Search for the cell housing the specified text and yield its [x, y] center coordinate. 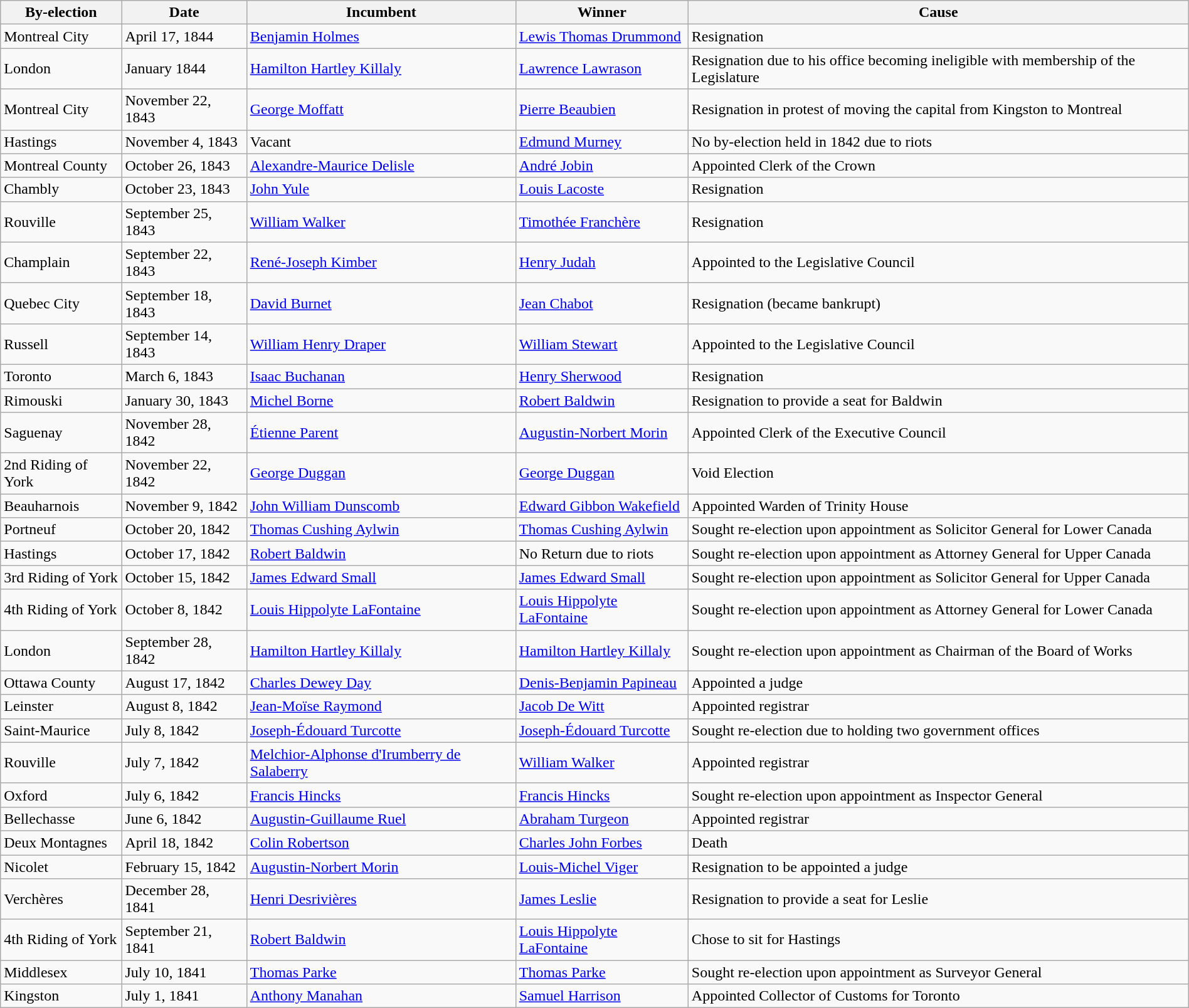
Rimouski [61, 401]
July 7, 1842 [184, 762]
Edward Gibbon Wakefield [602, 506]
Sought re-election upon appointment as Attorney General for Upper Canada [938, 554]
No Return due to riots [602, 554]
John William Dunscomb [381, 506]
John Yule [381, 189]
Ottawa County [61, 683]
Isaac Buchanan [381, 376]
Sought re-election upon appointment as Inspector General [938, 795]
Portneuf [61, 530]
James Leslie [602, 899]
Sought re-election upon appointment as Surveyor General [938, 972]
Colin Robertson [381, 843]
Incumbent [381, 13]
Deux Montagnes [61, 843]
Appointed Clerk of the Crown [938, 165]
July 8, 1842 [184, 730]
Winner [602, 13]
Melchior-Alphonse d'Irumberry de Salaberry [381, 762]
Louis Lacoste [602, 189]
Jean-Moïse Raymond [381, 706]
October 26, 1843 [184, 165]
No by-election held in 1842 due to riots [938, 142]
August 17, 1842 [184, 683]
July 6, 1842 [184, 795]
3rd Riding of York [61, 577]
Benjamin Holmes [381, 36]
Charles John Forbes [602, 843]
Samuel Harrison [602, 996]
Saguenay [61, 433]
Vacant [381, 142]
September 28, 1842 [184, 651]
William Stewart [602, 344]
July 1, 1841 [184, 996]
Chose to sit for Hastings [938, 940]
Resignation to provide a seat for Leslie [938, 899]
By-election [61, 13]
Sought re-election due to holding two government offices [938, 730]
Jean Chabot [602, 303]
Verchères [61, 899]
Appointed Collector of Customs for Toronto [938, 996]
Étienne Parent [381, 433]
October 17, 1842 [184, 554]
November 22, 1843 [184, 109]
July 10, 1841 [184, 972]
Denis-Benjamin Papineau [602, 683]
February 15, 1842 [184, 867]
David Burnet [381, 303]
Resignation due to his office becoming ineligible with membership of the Legislature [938, 69]
Timothée Franchère [602, 222]
Quebec City [61, 303]
Edmund Murney [602, 142]
Russell [61, 344]
Jacob De Witt [602, 706]
April 17, 1844 [184, 36]
Appointed Clerk of the Executive Council [938, 433]
Abraham Turgeon [602, 819]
Leinster [61, 706]
Resignation (became bankrupt) [938, 303]
Montreal County [61, 165]
Henry Sherwood [602, 376]
Resignation to provide a seat for Baldwin [938, 401]
March 6, 1843 [184, 376]
Pierre Beaubien [602, 109]
George Moffatt [381, 109]
2nd Riding of York [61, 474]
August 8, 1842 [184, 706]
Sought re-election upon appointment as Chairman of the Board of Works [938, 651]
Sought re-election upon appointment as Solicitor General for Lower Canada [938, 530]
Sought re-election upon appointment as Solicitor General for Upper Canada [938, 577]
Resignation to be appointed a judge [938, 867]
September 25, 1843 [184, 222]
Louis-Michel Viger [602, 867]
November 9, 1842 [184, 506]
October 15, 1842 [184, 577]
Michel Borne [381, 401]
Charles Dewey Day [381, 683]
November 28, 1842 [184, 433]
Chambly [61, 189]
Henri Desrivières [381, 899]
Appointed Warden of Trinity House [938, 506]
Oxford [61, 795]
Anthony Manahan [381, 996]
December 28, 1841 [184, 899]
April 18, 1842 [184, 843]
Henry Judah [602, 262]
Date [184, 13]
Champlain [61, 262]
René-Joseph Kimber [381, 262]
October 20, 1842 [184, 530]
September 22, 1843 [184, 262]
September 14, 1843 [184, 344]
Lewis Thomas Drummond [602, 36]
October 8, 1842 [184, 609]
January 1844 [184, 69]
Void Election [938, 474]
Alexandre-Maurice Delisle [381, 165]
Toronto [61, 376]
January 30, 1843 [184, 401]
Bellechasse [61, 819]
Resignation in protest of moving the capital from Kingston to Montreal [938, 109]
Augustin-Guillaume Ruel [381, 819]
André Jobin [602, 165]
Cause [938, 13]
June 6, 1842 [184, 819]
Sought re-election upon appointment as Attorney General for Lower Canada [938, 609]
Beauharnois [61, 506]
October 23, 1843 [184, 189]
September 21, 1841 [184, 940]
Nicolet [61, 867]
Saint-Maurice [61, 730]
Middlesex [61, 972]
William Henry Draper [381, 344]
September 18, 1843 [184, 303]
November 22, 1842 [184, 474]
Death [938, 843]
Lawrence Lawrason [602, 69]
Kingston [61, 996]
Appointed a judge [938, 683]
November 4, 1843 [184, 142]
